Pinpoint the cell where the given text exists, returning its (X, Y) midpoint coordinate. 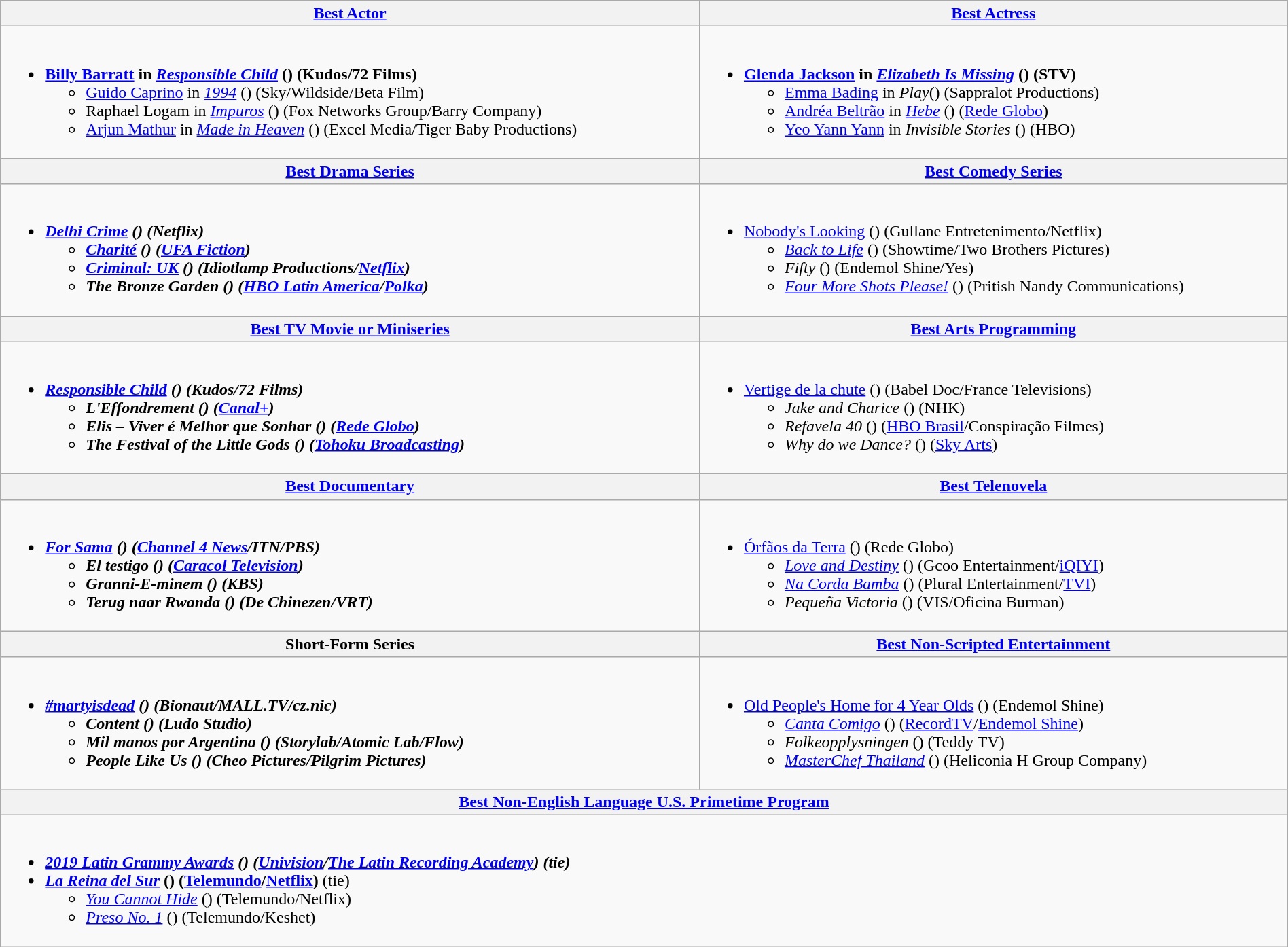
Best Drama Series (351, 171)
Best Arts Programming (993, 329)
Best Comedy Series (993, 171)
Best Documentary (351, 486)
Best Actress (993, 14)
Best Non-Scripted Entertainment (993, 644)
Best Non-English Language U.S. Primetime Program (644, 802)
Short-Form Series (351, 644)
Best Telenovela (993, 486)
Best Actor (351, 14)
Best TV Movie or Miniseries (351, 329)
For Sama () (Channel 4 News/ITN/PBS)El testigo () (Caracol Television)Granni-E-minem () (KBS)Terug naar Rwanda () (De Chinezen/VRT) (351, 565)
Delhi Crime () (Netflix)Charité () (UFA Fiction)Criminal: UK () (Idiotlamp Productions/Netflix)The Bronze Garden () (HBO Latin America/Polka) (351, 250)
